Return (x, y) of the center of cell containing provided text 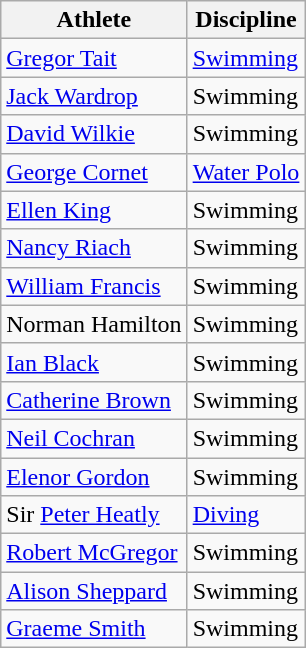
Nancy Riach (94, 248)
Elenor Gordon (94, 477)
Jack Wardrop (94, 96)
George Cornet (94, 172)
Athlete (94, 20)
Neil Cochran (94, 438)
Gregor Tait (94, 58)
Catherine Brown (94, 400)
Water Polo (246, 172)
Robert McGregor (94, 553)
Ian Black (94, 362)
David Wilkie (94, 134)
Graeme Smith (94, 629)
Ellen King (94, 210)
Diving (246, 515)
Alison Sheppard (94, 591)
William Francis (94, 286)
Sir Peter Heatly (94, 515)
Norman Hamilton (94, 324)
Discipline (246, 20)
